Return (X, Y) of the center of cell containing provided text 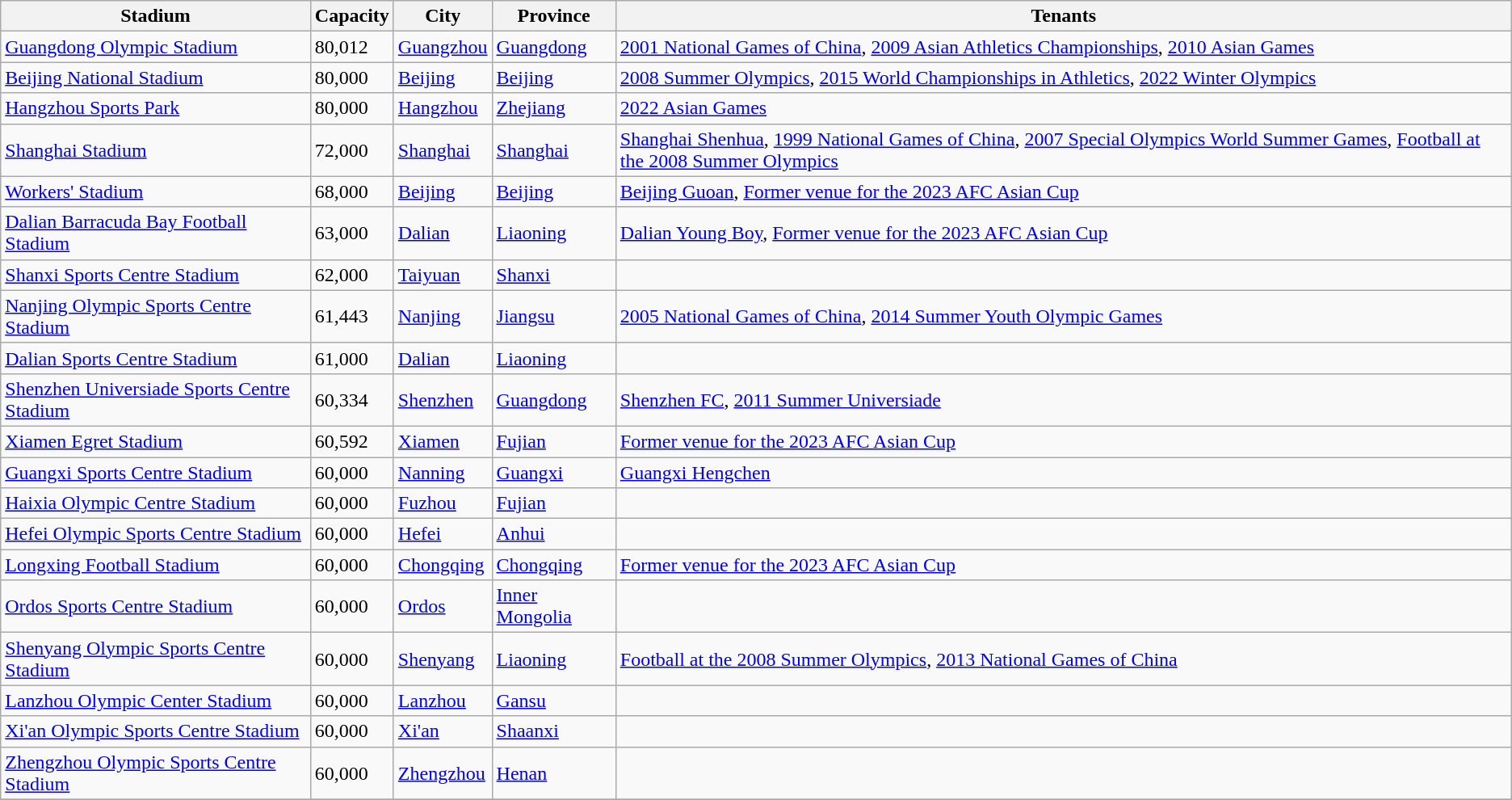
Haixia Olympic Centre Stadium (156, 503)
62,000 (352, 275)
Anhui (554, 534)
Fuzhou (443, 503)
63,000 (352, 233)
61,000 (352, 358)
Beijing Guoan, Former venue for the 2023 AFC Asian Cup (1063, 192)
Hangzhou (443, 108)
Shenyang Olympic Sports Centre Stadium (156, 659)
Gansu (554, 701)
Shanghai Shenhua, 1999 National Games of China, 2007 Special Olympics World Summer Games, Football at the 2008 Summer Olympics (1063, 150)
Guangxi Hengchen (1063, 473)
Jiangsu (554, 317)
Hefei Olympic Sports Centre Stadium (156, 534)
Shenzhen FC, 2011 Summer Universiade (1063, 399)
Guangxi (554, 473)
Nanjing (443, 317)
60,334 (352, 399)
Workers' Stadium (156, 192)
Shenyang (443, 659)
Hangzhou Sports Park (156, 108)
Xiamen Egret Stadium (156, 441)
Hefei (443, 534)
Ordos Sports Centre Stadium (156, 606)
Xi'an Olympic Sports Centre Stadium (156, 731)
2008 Summer Olympics, 2015 World Championships in Athletics, 2022 Winter Olympics (1063, 78)
Shenzhen (443, 399)
Xiamen (443, 441)
Tenants (1063, 16)
2001 National Games of China, 2009 Asian Athletics Championships, 2010 Asian Games (1063, 47)
Dalian Sports Centre Stadium (156, 358)
Dalian Barracuda Bay Football Stadium (156, 233)
2005 National Games of China, 2014 Summer Youth Olympic Games (1063, 317)
Shanxi (554, 275)
Dalian Young Boy, Former venue for the 2023 AFC Asian Cup (1063, 233)
60,592 (352, 441)
Lanzhou (443, 701)
Xi'an (443, 731)
Longxing Football Stadium (156, 565)
Taiyuan (443, 275)
72,000 (352, 150)
Zhejiang (554, 108)
68,000 (352, 192)
City (443, 16)
Henan (554, 773)
Stadium (156, 16)
Football at the 2008 Summer Olympics, 2013 National Games of China (1063, 659)
61,443 (352, 317)
Nanjing Olympic Sports Centre Stadium (156, 317)
Nanning (443, 473)
Inner Mongolia (554, 606)
Ordos (443, 606)
Shanxi Sports Centre Stadium (156, 275)
Shenzhen Universiade Sports Centre Stadium (156, 399)
2022 Asian Games (1063, 108)
Guangxi Sports Centre Stadium (156, 473)
80,012 (352, 47)
Beijing National Stadium (156, 78)
Lanzhou Olympic Center Stadium (156, 701)
Guangzhou (443, 47)
Guangdong Olympic Stadium (156, 47)
Shanghai Stadium (156, 150)
Zhengzhou Olympic Sports Centre Stadium (156, 773)
Shaanxi (554, 731)
Capacity (352, 16)
Province (554, 16)
Zhengzhou (443, 773)
